For the text-containing cell, return its midpoint in (X, Y) coordinate format. 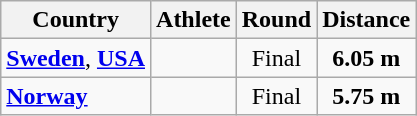
Round (276, 20)
Distance (366, 20)
Norway (76, 96)
Sweden, USA (76, 58)
Country (76, 20)
6.05 m (366, 58)
5.75 m (366, 96)
Athlete (194, 20)
